For the text-containing cell, return its midpoint in [x, y] coordinate format. 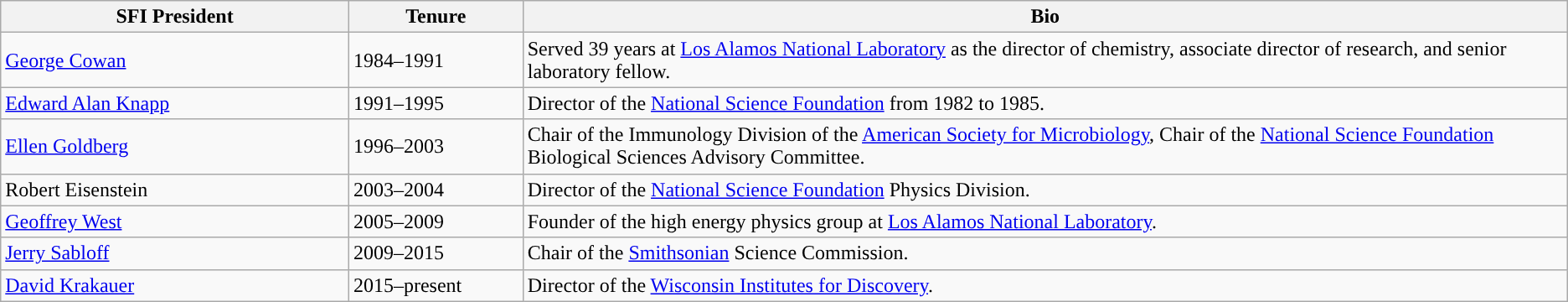
2015–present [436, 285]
Edward Alan Knapp [175, 103]
2005–2009 [436, 221]
1991–1995 [436, 103]
Served 39 years at Los Alamos National Laboratory as the director of chemistry, associate director of research, and senior laboratory fellow. [1045, 60]
2009–2015 [436, 253]
Director of the National Science Foundation Physics Division. [1045, 190]
SFI President [175, 17]
Geoffrey West [175, 221]
Jerry Sabloff [175, 253]
1984–1991 [436, 60]
1996–2003 [436, 146]
Tenure [436, 17]
Director of the National Science Foundation from 1982 to 1985. [1045, 103]
George Cowan [175, 60]
Ellen Goldberg [175, 146]
Robert Eisenstein [175, 190]
Bio [1045, 17]
David Krakauer [175, 285]
Director of the Wisconsin Institutes for Discovery. [1045, 285]
Chair of the Smithsonian Science Commission. [1045, 253]
2003–2004 [436, 190]
Founder of the high energy physics group at Los Alamos National Laboratory. [1045, 221]
